Determine the (X, Y) coordinate at the center of the cell enclosing the given text.  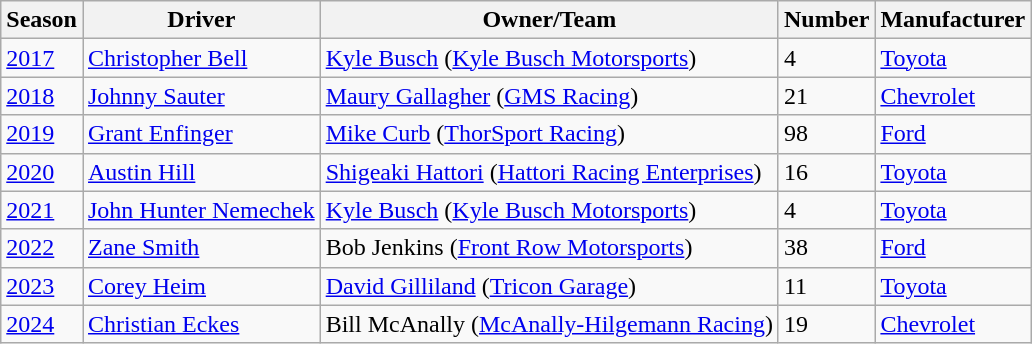
Corey Heim (201, 286)
2017 (42, 58)
2020 (42, 172)
11 (826, 286)
Bill McAnally (McAnally-Hilgemann Racing) (549, 324)
Mike Curb (ThorSport Racing) (549, 134)
2018 (42, 96)
Bob Jenkins (Front Row Motorsports) (549, 248)
Christian Eckes (201, 324)
2023 (42, 286)
98 (826, 134)
21 (826, 96)
Season (42, 20)
Johnny Sauter (201, 96)
2022 (42, 248)
John Hunter Nemechek (201, 210)
Number (826, 20)
Grant Enfinger (201, 134)
David Gilliland (Tricon Garage) (549, 286)
19 (826, 324)
38 (826, 248)
Maury Gallagher (GMS Racing) (549, 96)
16 (826, 172)
Owner/Team (549, 20)
Shigeaki Hattori (Hattori Racing Enterprises) (549, 172)
2019 (42, 134)
Christopher Bell (201, 58)
Zane Smith (201, 248)
2021 (42, 210)
Manufacturer (953, 20)
2024 (42, 324)
Austin Hill (201, 172)
Driver (201, 20)
